Identify which cell holds the provided text, then report its (X, Y) central coordinate. 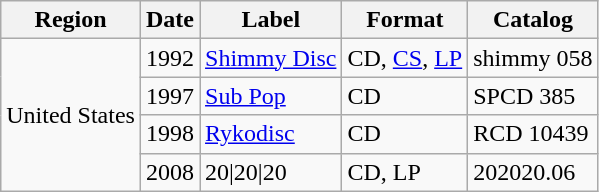
RCD 10439 (533, 134)
20|20|20 (271, 172)
Region (71, 20)
CD, LP (405, 172)
shimmy 058 (533, 58)
Label (271, 20)
United States (71, 115)
1992 (170, 58)
Date (170, 20)
Shimmy Disc (271, 58)
1997 (170, 96)
1998 (170, 134)
Sub Pop (271, 96)
CD, CS, LP (405, 58)
202020.06 (533, 172)
SPCD 385 (533, 96)
Rykodisc (271, 134)
Format (405, 20)
Catalog (533, 20)
2008 (170, 172)
